Identify which cell holds the provided text, then report its [x, y] central coordinate. 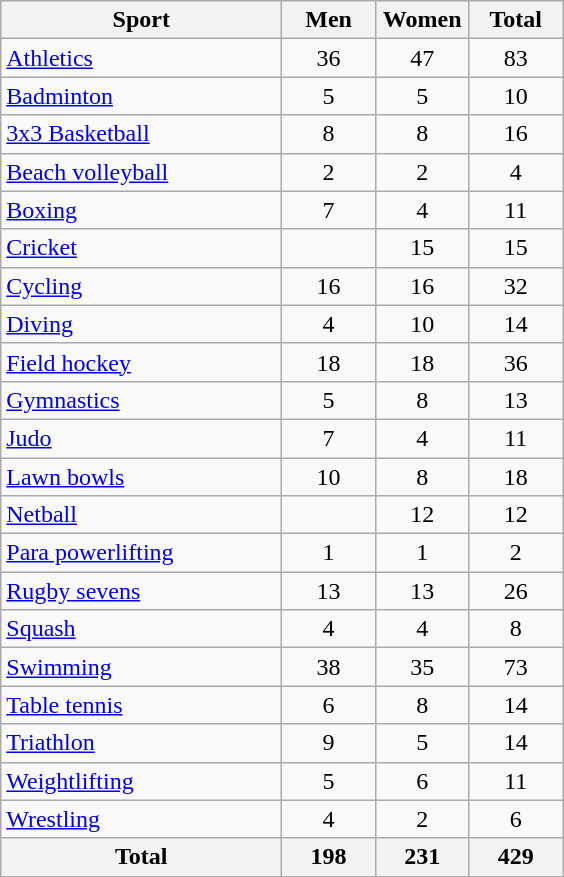
Gymnastics [142, 400]
Netball [142, 515]
Squash [142, 629]
Badminton [142, 96]
32 [516, 286]
Table tennis [142, 705]
Athletics [142, 58]
198 [329, 857]
35 [422, 667]
Men [329, 20]
Cycling [142, 286]
38 [329, 667]
26 [516, 591]
231 [422, 857]
83 [516, 58]
73 [516, 667]
Swimming [142, 667]
Field hockey [142, 362]
Judo [142, 438]
Lawn bowls [142, 477]
Para powerlifting [142, 553]
9 [329, 743]
Boxing [142, 210]
Weightlifting [142, 781]
Triathlon [142, 743]
429 [516, 857]
3x3 Basketball [142, 134]
Women [422, 20]
Rugby sevens [142, 591]
Beach volleyball [142, 172]
Cricket [142, 248]
Diving [142, 324]
Wrestling [142, 819]
47 [422, 58]
Sport [142, 20]
